Determine the (X, Y) coordinate at the center of the cell enclosing the given text.  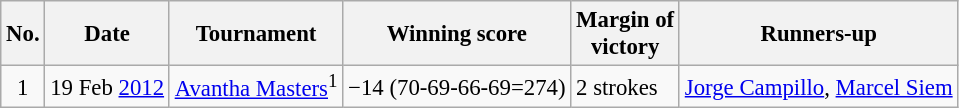
Tournament (256, 34)
Jorge Campillo, Marcel Siem (818, 87)
1 (23, 87)
19 Feb 2012 (107, 87)
−14 (70-69-66-69=274) (457, 87)
Date (107, 34)
Margin ofvictory (626, 34)
2 strokes (626, 87)
Avantha Masters1 (256, 87)
Runners-up (818, 34)
No. (23, 34)
Winning score (457, 34)
